Identify which cell holds the provided text, then report its [x, y] central coordinate. 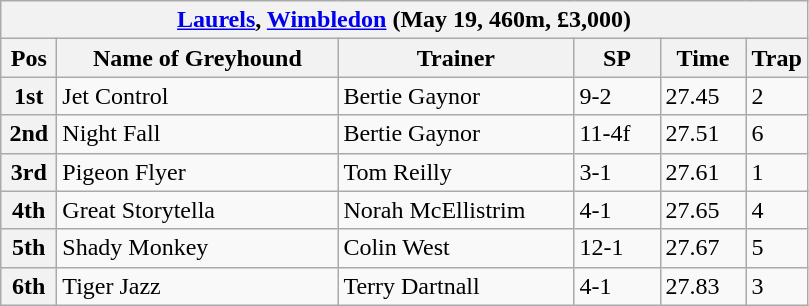
Shady Monkey [198, 248]
Pos [29, 58]
Laurels, Wimbledon (May 19, 460m, £3,000) [404, 20]
3 [776, 286]
27.83 [703, 286]
4th [29, 210]
27.51 [703, 134]
Tom Reilly [456, 172]
5th [29, 248]
3-1 [617, 172]
1 [776, 172]
Trap [776, 58]
27.61 [703, 172]
SP [617, 58]
Great Storytella [198, 210]
27.67 [703, 248]
1st [29, 96]
12-1 [617, 248]
27.65 [703, 210]
6th [29, 286]
6 [776, 134]
Norah McEllistrim [456, 210]
2 [776, 96]
11-4f [617, 134]
27.45 [703, 96]
Tiger Jazz [198, 286]
Jet Control [198, 96]
Colin West [456, 248]
Night Fall [198, 134]
9-2 [617, 96]
Trainer [456, 58]
Terry Dartnall [456, 286]
Name of Greyhound [198, 58]
Pigeon Flyer [198, 172]
3rd [29, 172]
Time [703, 58]
4 [776, 210]
5 [776, 248]
2nd [29, 134]
